Determine the [X, Y] coordinate at the center of the cell enclosing the given text.  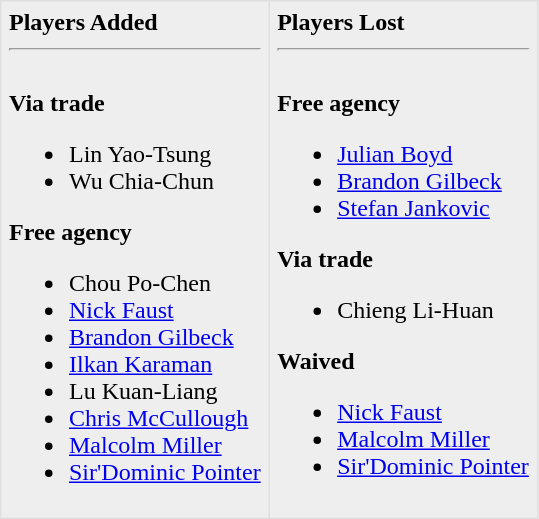
Players Lost Free agencyJulian BoydBrandon GilbeckStefan JankovicVia tradeChieng Li-HuanWaivedNick FaustMalcolm MillerSir'Dominic Pointer [403, 260]
